Output the (X, Y) coordinate of the center of the cell containing the given text.  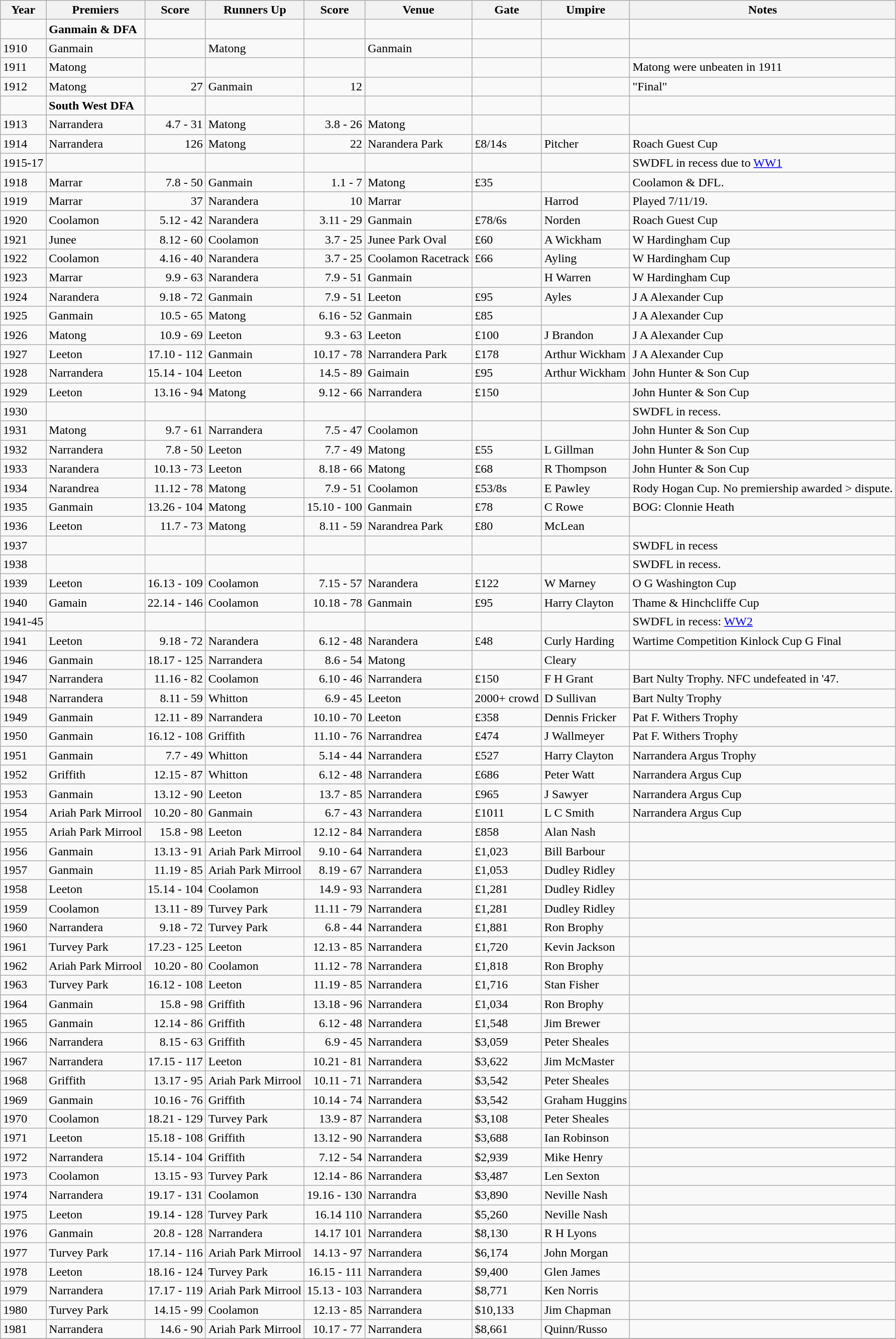
Ayles (586, 297)
1961 (23, 947)
Umpire (586, 10)
1.1 - 7 (334, 182)
1947 (23, 679)
Len Sexton (586, 1176)
6.7 - 43 (334, 813)
£858 (507, 832)
1972 (23, 1157)
1948 (23, 698)
13.7 - 85 (334, 794)
10.17 - 77 (334, 1329)
Junee (95, 240)
£35 (507, 182)
£78 (507, 507)
10.13 - 73 (175, 469)
Ayling (586, 259)
1964 (23, 1004)
18.21 - 129 (175, 1119)
1930 (23, 411)
1919 (23, 201)
£1,881 (507, 928)
13.18 - 96 (334, 1004)
1950 (23, 736)
17.17 - 119 (175, 1291)
9.12 - 66 (334, 392)
F H Grant (586, 679)
Narrandrea (419, 736)
£1,034 (507, 1004)
16.15 - 111 (334, 1272)
10.10 - 70 (334, 717)
£78/6s (507, 220)
6.8 - 44 (334, 928)
1924 (23, 297)
BOG: Clonnie Heath (762, 507)
Rody Hogan Cup. No premiership awarded > dispute. (762, 488)
£965 (507, 794)
10 (334, 201)
E Pawley (586, 488)
17.15 - 117 (175, 1061)
$3,059 (507, 1042)
14.5 - 89 (334, 373)
6.10 - 46 (334, 679)
D Sullivan (586, 698)
Ken Norris (586, 1291)
£1,053 (507, 870)
12.15 - 87 (175, 774)
£80 (507, 526)
1939 (23, 584)
Narrandera Park (419, 354)
Narandera Park (419, 144)
J Wallmeyer (586, 736)
1949 (23, 717)
Year (23, 10)
17.14 - 116 (175, 1253)
Quinn/Russo (586, 1329)
1956 (23, 851)
10.11 - 71 (334, 1080)
R H Lyons (586, 1234)
South West DFA (95, 105)
22.14 - 146 (175, 603)
16.14 110 (334, 1214)
1965 (23, 1023)
Notes (762, 10)
Thame & Hinchcliffe Cup (762, 603)
"Final" (762, 86)
18.16 - 124 (175, 1272)
Bart Nulty Trophy. NFC undefeated in '47. (762, 679)
1970 (23, 1119)
Pitcher (586, 144)
£48 (507, 641)
1969 (23, 1099)
J Sawyer (586, 794)
£100 (507, 335)
£1,818 (507, 966)
1967 (23, 1061)
SWDFL in recess (762, 545)
16.13 - 109 (175, 584)
1962 (23, 966)
1935 (23, 507)
C Rowe (586, 507)
12.12 - 84 (334, 832)
1920 (23, 220)
1927 (23, 354)
Played 7/11/19. (762, 201)
17.10 - 112 (175, 354)
10.17 - 78 (334, 354)
£1,023 (507, 851)
Jim Chapman (586, 1310)
L C Smith (586, 813)
Narandrea (95, 488)
1911 (23, 67)
14.15 - 99 (175, 1310)
15.13 - 103 (334, 1291)
1934 (23, 488)
Harrod (586, 201)
£1,548 (507, 1023)
3.8 - 26 (334, 125)
1918 (23, 182)
1922 (23, 259)
1951 (23, 755)
£1,720 (507, 947)
3.11 - 29 (334, 220)
Matong were unbeaten in 1911 (762, 67)
1981 (23, 1329)
£85 (507, 316)
10.18 - 78 (334, 603)
14.17 101 (334, 1234)
12 (334, 86)
12.11 - 89 (175, 717)
Kevin Jackson (586, 947)
$2,939 (507, 1157)
1954 (23, 813)
1925 (23, 316)
1926 (23, 335)
1912 (23, 86)
6.16 - 52 (334, 316)
9.10 - 64 (334, 851)
14.9 - 93 (334, 889)
Jim Brewer (586, 1023)
1913 (23, 125)
13.26 - 104 (175, 507)
J Brandon (586, 335)
1940 (23, 603)
Premiers (95, 10)
1914 (23, 144)
13.17 - 95 (175, 1080)
1968 (23, 1080)
9.9 - 63 (175, 278)
Ian Robinson (586, 1138)
11.11 - 79 (334, 909)
1915-17 (23, 163)
John Morgan (586, 1253)
9.7 - 61 (175, 430)
10.14 - 74 (334, 1099)
1975 (23, 1214)
$3,622 (507, 1061)
1941 (23, 641)
Narrandra (419, 1195)
2000+ crowd (507, 698)
14.6 - 90 (175, 1329)
1971 (23, 1138)
1929 (23, 392)
4.16 - 40 (175, 259)
Mike Henry (586, 1157)
1980 (23, 1310)
1966 (23, 1042)
1938 (23, 565)
1923 (23, 278)
1952 (23, 774)
1960 (23, 928)
$8,130 (507, 1234)
14.13 - 97 (334, 1253)
1979 (23, 1291)
Narandrea Park (419, 526)
£55 (507, 450)
19.14 - 128 (175, 1214)
4.7 - 31 (175, 125)
R Thompson (586, 469)
10.16 - 76 (175, 1099)
8.6 - 54 (334, 660)
W Marney (586, 584)
13.9 - 87 (334, 1119)
McLean (586, 526)
9.3 - 63 (334, 335)
Wartime Competition Kinlock Cup G Final (762, 641)
1946 (23, 660)
Alan Nash (586, 832)
Dennis Fricker (586, 717)
13.11 - 89 (175, 909)
10.21 - 81 (334, 1061)
Stan Fisher (586, 985)
1936 (23, 526)
1963 (23, 985)
Junee Park Oval (419, 240)
Peter Watt (586, 774)
Graham Huggins (586, 1099)
$8,661 (507, 1329)
1928 (23, 373)
20.8 - 128 (175, 1234)
1973 (23, 1176)
Runners Up (255, 10)
$3,890 (507, 1195)
£8/14s (507, 144)
Coolamon & DFL. (762, 182)
$9,400 (507, 1272)
$3,108 (507, 1119)
$6,174 (507, 1253)
Gamain (95, 603)
Venue (419, 10)
Narrandera Argus Trophy (762, 755)
8.18 - 66 (334, 469)
13.13 - 91 (175, 851)
Bill Barbour (586, 851)
1933 (23, 469)
O G Washington Cup (762, 584)
£686 (507, 774)
5.14 - 44 (334, 755)
$3,487 (507, 1176)
11.16 - 82 (175, 679)
SWDFL in recess: WW2 (762, 622)
1976 (23, 1234)
19.17 - 131 (175, 1195)
22 (334, 144)
Curly Harding (586, 641)
Coolamon Racetrack (419, 259)
Bart Nulty Trophy (762, 698)
1931 (23, 430)
£1011 (507, 813)
H Warren (586, 278)
£122 (507, 584)
13.15 - 93 (175, 1176)
15.10 - 100 (334, 507)
Jim McMaster (586, 1061)
£358 (507, 717)
13.16 - 94 (175, 392)
8.12 - 60 (175, 240)
10.5 - 65 (175, 316)
£68 (507, 469)
£66 (507, 259)
£60 (507, 240)
A Wickham (586, 240)
Glen James (586, 1272)
$5,260 (507, 1214)
15.18 - 108 (175, 1138)
1910 (23, 48)
1932 (23, 450)
Gate (507, 10)
11.7 - 73 (175, 526)
7.15 - 57 (334, 584)
1957 (23, 870)
£53/8s (507, 488)
1977 (23, 1253)
SWDFL in recess due to WW1 (762, 163)
1958 (23, 889)
Ganmain & DFA (95, 29)
1978 (23, 1272)
£474 (507, 736)
$8,771 (507, 1291)
$10,133 (507, 1310)
8.19 - 67 (334, 870)
27 (175, 86)
Cleary (586, 660)
1959 (23, 909)
5.12 - 42 (175, 220)
£527 (507, 755)
Norden (586, 220)
1941-45 (23, 622)
37 (175, 201)
17.23 - 125 (175, 947)
£178 (507, 354)
11.10 - 76 (334, 736)
18.17 - 125 (175, 660)
1937 (23, 545)
1953 (23, 794)
7.12 - 54 (334, 1157)
7.5 - 47 (334, 430)
L Gillman (586, 450)
1955 (23, 832)
£1,716 (507, 985)
8.15 - 63 (175, 1042)
Gaimain (419, 373)
10.9 - 69 (175, 335)
1974 (23, 1195)
126 (175, 144)
$3,688 (507, 1138)
19.16 - 130 (334, 1195)
1921 (23, 240)
